Scan for the cell matching the given text and deliver its (X, Y) coordinate at center. 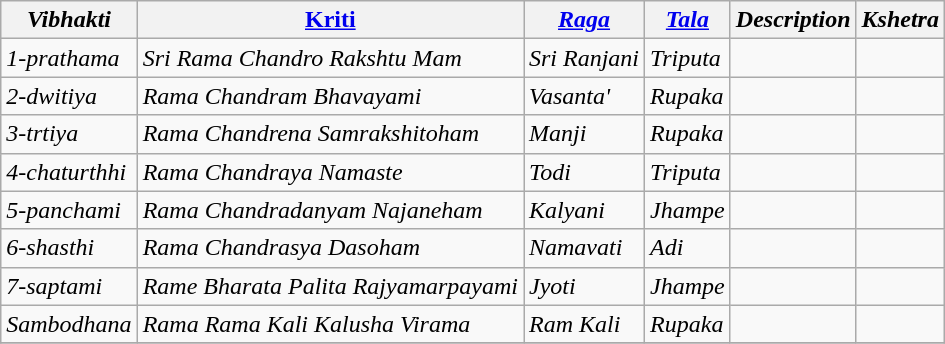
Ram Kali (584, 324)
Rama Rama Kali Kalusha Virama (330, 324)
Sri Rama Chandro Rakshtu Mam (330, 58)
Kriti (330, 20)
Todi (584, 172)
1-prathama (69, 58)
Rama Chandrena Samrakshitoham (330, 134)
5-panchami (69, 210)
Tala (688, 20)
Manji (584, 134)
Kshetra (900, 20)
7-saptami (69, 286)
Raga (584, 20)
Sambodhana (69, 324)
Sri Ranjani (584, 58)
Vibhakti (69, 20)
Kalyani (584, 210)
Namavati (584, 248)
3-trtiya (69, 134)
2-dwitiya (69, 96)
Description (793, 20)
Rame Bharata Palita Rajyamarpayami (330, 286)
4-chaturthhi (69, 172)
Rama Chandraya Namaste (330, 172)
Rama Chandram Bhavayami (330, 96)
Vasanta' (584, 96)
Rama Chandrasya Dasoham (330, 248)
Jyoti (584, 286)
6-shasthi (69, 248)
Adi (688, 248)
Rama Chandradanyam Najaneham (330, 210)
